Pinpoint the cell where the given text exists, returning its (X, Y) midpoint coordinate. 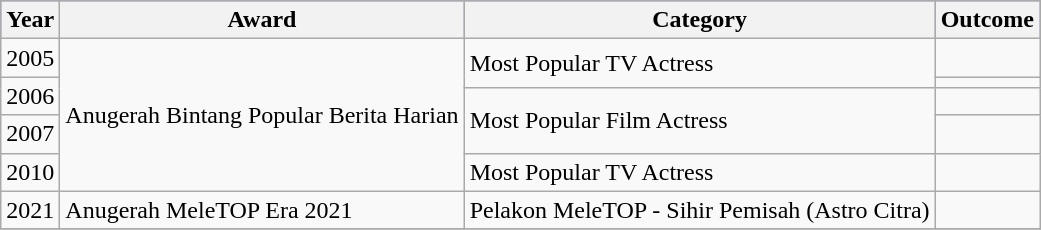
Outcome (987, 20)
Category (700, 20)
Most Popular Film Actress (700, 120)
2007 (30, 134)
2010 (30, 172)
2005 (30, 58)
Anugerah MeleTOP Era 2021 (262, 210)
2021 (30, 210)
Pelakon MeleTOP - Sihir Pemisah (Astro Citra) (700, 210)
Year (30, 20)
Anugerah Bintang Popular Berita Harian (262, 115)
2006 (30, 96)
Award (262, 20)
